Pinpoint the cell where the given text exists, returning its (X, Y) midpoint coordinate. 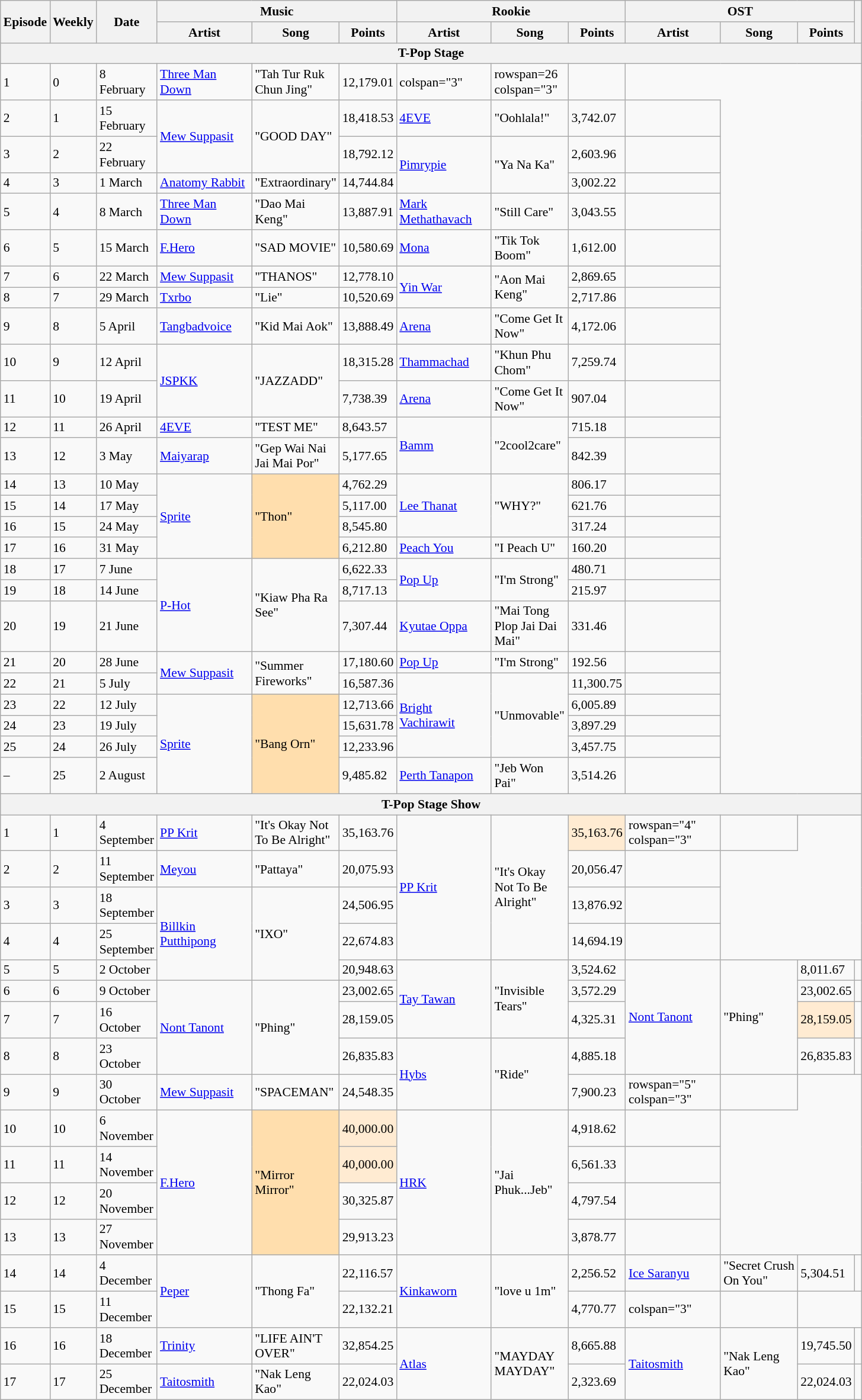
Bamm (444, 445)
"Pattaya" (296, 869)
17 May (127, 506)
"love u 1m" (530, 1292)
2 October (127, 970)
317.24 (597, 527)
"Khun Phu Chom" (530, 362)
20,056.47 (597, 869)
Music (277, 11)
"Extraordinary" (296, 183)
Atlas (444, 1364)
"Jeb Won Pai" (530, 776)
30 October (127, 1092)
13,887.91 (368, 212)
4,797.54 (597, 1201)
3,002.22 (597, 183)
"SAD MOVIE" (296, 248)
8 February (127, 82)
"I Peach U" (530, 548)
10,520.69 (368, 298)
2 August (127, 776)
Mark Methathavach (444, 212)
15 February (127, 118)
"IXO" (296, 934)
22 February (127, 154)
7,900.23 (597, 1092)
T-Pop Stage Show (431, 804)
Hybs (444, 1074)
14 November (127, 1164)
15,631.78 (368, 726)
4 September (127, 833)
5 April (127, 327)
"LIFE AIN'T OVER" (296, 1346)
13,876.92 (597, 905)
"SPACEMAN" (296, 1092)
28 June (127, 663)
"Aon Mai Keng" (530, 287)
6 November (127, 1129)
"2cool2care" (530, 445)
8,665.88 (597, 1346)
25 September (127, 942)
"Mai Tong Plop Jai Dai Mai" (530, 627)
4,885.18 (597, 1057)
23 October (127, 1057)
4,325.31 (597, 1020)
7,738.39 (368, 399)
Txrbo (204, 298)
2,717.86 (597, 298)
29 March (127, 298)
"Unmovable" (530, 715)
7,259.74 (597, 362)
"Oohlala!" (530, 118)
"Jai Phuk...Jeb" (530, 1183)
"Ride" (530, 1074)
– (25, 776)
Peper (204, 1292)
Yin War (444, 287)
5,304.51 (826, 1273)
T-Pop Stage (431, 53)
9,485.82 (368, 776)
6,212.80 (368, 548)
26 July (127, 747)
14,744.84 (368, 183)
"Tah Tur Ruk Chun Jing" (296, 82)
22 March (127, 277)
8,011.67 (826, 970)
715.18 (597, 428)
16 October (127, 1020)
5,177.65 (368, 456)
18,418.53 (368, 118)
12 July (127, 705)
Date (127, 21)
Kyutae Oppa (444, 627)
Weekly (73, 21)
27 November (127, 1237)
Anatomy Rabbit (204, 183)
10,580.69 (368, 248)
Perth Tanapon (444, 776)
"Gep Wai Nai Jai Mai Por" (296, 456)
21 June (127, 627)
"WHY?" (530, 506)
24,506.95 (368, 905)
16,587.36 (368, 684)
13,888.49 (368, 327)
22,674.83 (368, 942)
"Dao Mai Keng" (296, 212)
9 October (127, 991)
Billkin Putthipong (204, 934)
24,548.35 (368, 1092)
2,603.96 (597, 154)
"JAZZADD" (296, 381)
Bright Vachirawit (444, 715)
26 April (127, 428)
3,457.75 (597, 747)
6,005.89 (597, 705)
Tangbadvoice (204, 327)
18 September (127, 905)
Peach You (444, 548)
24 May (127, 527)
192.56 (597, 663)
Rookie (511, 11)
160.20 (597, 548)
480.71 (597, 569)
5 July (127, 684)
JSPKK (204, 381)
12 April (127, 362)
31 May (127, 548)
"Kiaw Pha Ra See" (296, 605)
11,300.75 (597, 684)
806.17 (597, 485)
Pimrypie (444, 165)
842.39 (597, 456)
rowspan="5" colspan="3" (673, 1092)
12,179.01 (368, 82)
18,792.12 (368, 154)
1,612.00 (597, 248)
30,325.87 (368, 1201)
7 June (127, 569)
4 December (127, 1273)
"TEST ME" (296, 428)
"Thong Fa" (296, 1292)
"Bang Orn" (296, 744)
Maiyarap (204, 456)
Kinkaworn (444, 1292)
1 March (127, 183)
10 May (127, 485)
4,172.06 (597, 327)
"Lie" (296, 298)
12,778.10 (368, 277)
Ice Saranyu (673, 1273)
0 (73, 82)
Meyou (204, 869)
"Summer Fireworks" (296, 673)
6,622.33 (368, 569)
"Tik Tok Boom" (530, 248)
Episode (25, 21)
14 June (127, 590)
215.97 (597, 590)
32,854.25 (368, 1346)
20,948.63 (368, 970)
3,572.29 (597, 991)
17,180.60 (368, 663)
19 July (127, 726)
331.46 (597, 627)
8,717.13 (368, 590)
8,643.57 (368, 428)
8 March (127, 212)
OST (741, 11)
907.04 (597, 399)
Thammachad (444, 362)
3,514.26 (597, 776)
"Invisible Tears" (530, 998)
"Thon" (296, 516)
2,323.69 (597, 1382)
12,713.66 (368, 705)
25 December (127, 1382)
"Secret Crush On You" (759, 1273)
11 September (127, 869)
HRK (444, 1183)
rowspan="4" colspan="3" (673, 833)
621.76 (597, 506)
3,742.07 (597, 118)
3,524.62 (597, 970)
4,918.62 (597, 1129)
P-Hot (204, 605)
20,075.93 (368, 869)
19,745.50 (826, 1346)
14,694.19 (597, 942)
"THANOS" (296, 277)
Mona (444, 248)
"MAYDAY MAYDAY" (530, 1364)
Lee Thanat (444, 506)
18,315.28 (368, 362)
3,878.77 (597, 1237)
"Ya Na Ka" (530, 165)
22,116.57 (368, 1273)
"Kid Mai Aok" (296, 327)
11 December (127, 1310)
22,132.21 (368, 1310)
2,869.65 (597, 277)
"Mirror Mirror" (296, 1183)
19 April (127, 399)
20 November (127, 1201)
2,256.52 (597, 1273)
Tay Tawan (444, 998)
4,762.29 (368, 485)
3,043.55 (597, 212)
"Still Care" (530, 212)
Trinity (204, 1346)
7,307.44 (368, 627)
rowspan=26 colspan="3" (530, 82)
5,117.00 (368, 506)
18 December (127, 1346)
29,913.23 (368, 1237)
12,233.96 (368, 747)
15 March (127, 248)
3 May (127, 456)
"GOOD DAY" (296, 136)
3,897.29 (597, 726)
6,561.33 (597, 1164)
8,545.80 (368, 527)
4,770.77 (597, 1310)
